From the cell containing the given text, extract its center point as (x, y) coordinate. 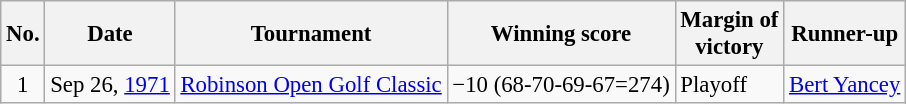
Winning score (561, 34)
1 (23, 85)
−10 (68-70-69-67=274) (561, 85)
Tournament (311, 34)
Runner-up (845, 34)
Playoff (730, 85)
No. (23, 34)
Bert Yancey (845, 85)
Robinson Open Golf Classic (311, 85)
Sep 26, 1971 (110, 85)
Date (110, 34)
Margin ofvictory (730, 34)
